Detect which cell encompasses the target text, then output its (x, y) center coordinate. 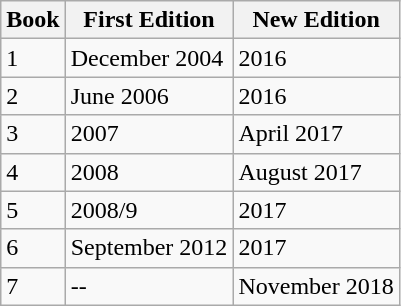
2008/9 (149, 210)
1 (33, 58)
7 (33, 286)
Book (33, 20)
December 2004 (149, 58)
2007 (149, 134)
-- (149, 286)
New Edition (316, 20)
November 2018 (316, 286)
6 (33, 248)
August 2017 (316, 172)
3 (33, 134)
April 2017 (316, 134)
September 2012 (149, 248)
June 2006 (149, 96)
2 (33, 96)
5 (33, 210)
4 (33, 172)
First Edition (149, 20)
2008 (149, 172)
